Return the [X, Y] coordinate for the center point of the cell that contains the specified text.  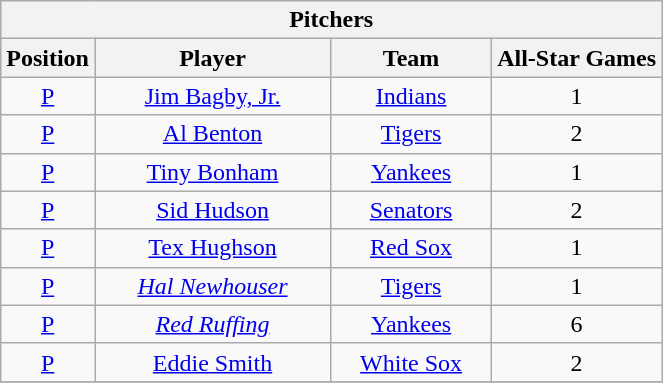
Red Sox [412, 248]
Indians [412, 96]
Red Ruffing [212, 324]
Jim Bagby, Jr. [212, 96]
Tex Hughson [212, 248]
Player [212, 58]
6 [577, 324]
White Sox [412, 362]
Pitchers [332, 20]
All-Star Games [577, 58]
Senators [412, 210]
Team [412, 58]
Sid Hudson [212, 210]
Eddie Smith [212, 362]
Al Benton [212, 134]
Hal Newhouser [212, 286]
Tiny Bonham [212, 172]
Position [48, 58]
